From the cell containing the given text, extract its center point as [x, y] coordinate. 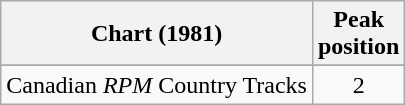
Peakposition [358, 34]
2 [358, 85]
Chart (1981) [157, 34]
Canadian RPM Country Tracks [157, 85]
